Provide the (x, y) coordinate of the cell's center where the given text is located.  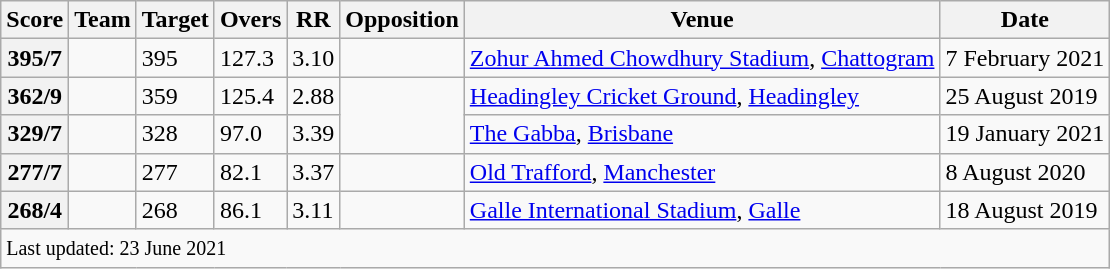
3.10 (314, 58)
Last updated: 23 June 2021 (556, 248)
127.3 (250, 58)
Opposition (402, 20)
18 August 2019 (1025, 210)
The Gabba, Brisbane (702, 134)
362/9 (35, 96)
Old Trafford, Manchester (702, 172)
RR (314, 20)
2.88 (314, 96)
86.1 (250, 210)
395 (175, 58)
Venue (702, 20)
359 (175, 96)
Target (175, 20)
Score (35, 20)
8 August 2020 (1025, 172)
Zohur Ahmed Chowdhury Stadium, Chattogram (702, 58)
277/7 (35, 172)
7 February 2021 (1025, 58)
268 (175, 210)
3.37 (314, 172)
82.1 (250, 172)
25 August 2019 (1025, 96)
328 (175, 134)
Team (103, 20)
268/4 (35, 210)
125.4 (250, 96)
Overs (250, 20)
Date (1025, 20)
329/7 (35, 134)
3.39 (314, 134)
97.0 (250, 134)
3.11 (314, 210)
Galle International Stadium, Galle (702, 210)
277 (175, 172)
19 January 2021 (1025, 134)
395/7 (35, 58)
Headingley Cricket Ground, Headingley (702, 96)
